Identify which cell holds the provided text, then report its [X, Y] central coordinate. 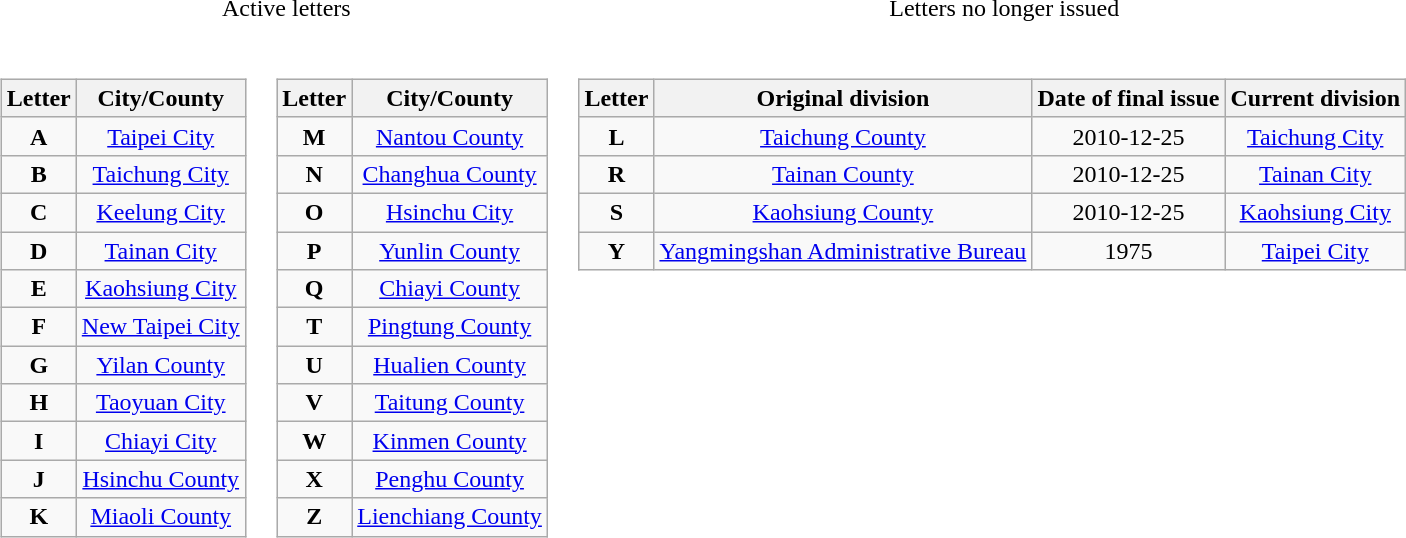
Taichung County [843, 136]
J [38, 479]
Chiayi County [450, 289]
T [314, 327]
Miaoli County [160, 517]
C [38, 212]
Hualien County [450, 365]
Hsinchu County [160, 479]
Taitung County [450, 403]
K [38, 517]
Kinmen County [450, 441]
Lienchiang County [450, 517]
N [314, 174]
E [38, 289]
P [314, 251]
B [38, 174]
D [38, 251]
F [38, 327]
Keelung City [160, 212]
Original division [843, 98]
V [314, 403]
U [314, 365]
Penghu County [450, 479]
Current division [1316, 98]
Chiayi City [160, 441]
X [314, 479]
Hsinchu City [450, 212]
Nantou County [450, 136]
Pingtung County [450, 327]
Tainan County [843, 174]
O [314, 212]
Yilan County [160, 365]
Changhua County [450, 174]
Y [616, 251]
H [38, 403]
Z [314, 517]
Yangmingshan Administrative Bureau [843, 251]
W [314, 441]
M [314, 136]
A [38, 136]
Yunlin County [450, 251]
L [616, 136]
I [38, 441]
S [616, 212]
Kaohsiung County [843, 212]
New Taipei City [160, 327]
G [38, 365]
Q [314, 289]
1975 [1128, 251]
Date of final issue [1128, 98]
Taoyuan City [160, 403]
R [616, 174]
